Identify which cell holds the provided text, then report its [x, y] central coordinate. 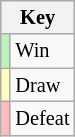
Win [42, 51]
Key [38, 17]
Draw [42, 85]
Defeat [42, 118]
